Return the [x, y] coordinate for the center point of the cell that contains the specified text.  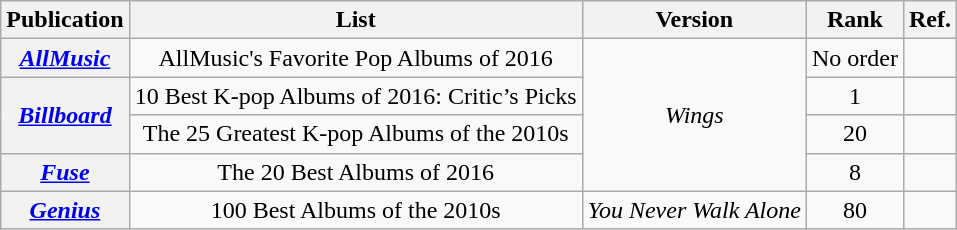
10 Best K-pop Albums of 2016: Critic’s Picks [356, 96]
1 [854, 96]
Publication [65, 20]
The 20 Best Albums of 2016 [356, 172]
You Never Walk Alone [694, 210]
Rank [854, 20]
AllMusic [65, 58]
80 [854, 210]
No order [854, 58]
AllMusic's Favorite Pop Albums of 2016 [356, 58]
List [356, 20]
Version [694, 20]
The 25 Greatest K-pop Albums of the 2010s [356, 134]
Genius [65, 210]
20 [854, 134]
8 [854, 172]
100 Best Albums of the 2010s [356, 210]
Billboard [65, 115]
Wings [694, 115]
Ref. [930, 20]
Fuse [65, 172]
